Capture the cell that displays the provided text and extract its [X, Y] central coordinate. 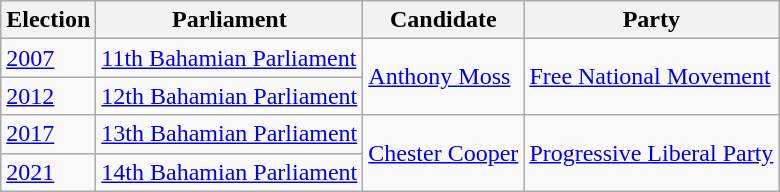
Election [48, 20]
2021 [48, 172]
2017 [48, 134]
2012 [48, 96]
2007 [48, 58]
Parliament [230, 20]
11th Bahamian Parliament [230, 58]
Anthony Moss [444, 77]
Chester Cooper [444, 153]
14th Bahamian Parliament [230, 172]
13th Bahamian Parliament [230, 134]
Free National Movement [652, 77]
Party [652, 20]
Progressive Liberal Party [652, 153]
12th Bahamian Parliament [230, 96]
Candidate [444, 20]
